From the cell containing the given text, extract its center point as [X, Y] coordinate. 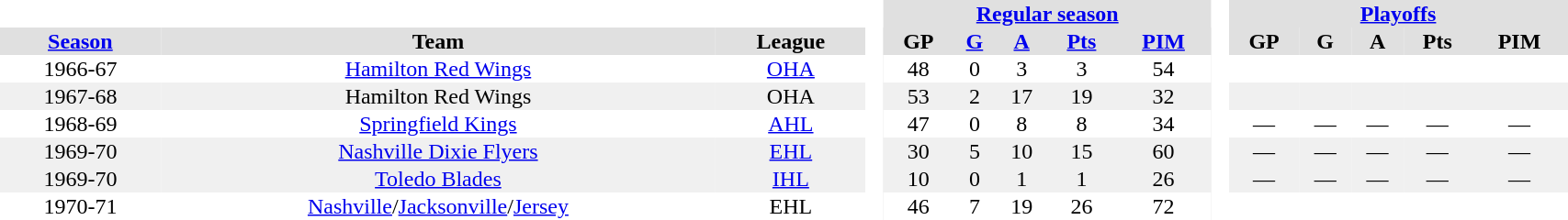
48 [919, 69]
60 [1163, 151]
53 [919, 96]
Team [438, 41]
47 [919, 124]
34 [1163, 124]
Nashville/Jacksonville/Jersey [438, 206]
1966-67 [81, 69]
2 [975, 96]
17 [1021, 96]
15 [1082, 151]
32 [1163, 96]
Toledo Blades [438, 179]
46 [919, 206]
72 [1163, 206]
7 [975, 206]
AHL [791, 124]
IHL [791, 179]
54 [1163, 69]
5 [975, 151]
Springfield Kings [438, 124]
Nashville Dixie Flyers [438, 151]
30 [919, 151]
1970-71 [81, 206]
1967-68 [81, 96]
1968-69 [81, 124]
Season [81, 41]
Regular season [1047, 14]
League [791, 41]
Playoffs [1398, 14]
